Find where the given text appears and provide that cell's center as [x, y] coordinate. 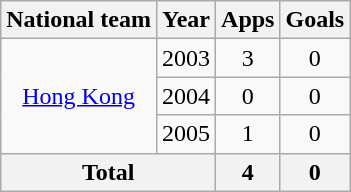
Goals [315, 20]
4 [248, 172]
Year [186, 20]
Apps [248, 20]
2004 [186, 96]
2005 [186, 134]
1 [248, 134]
National team [79, 20]
Total [108, 172]
2003 [186, 58]
Hong Kong [79, 96]
3 [248, 58]
